Capture the cell that displays the provided text and extract its [x, y] central coordinate. 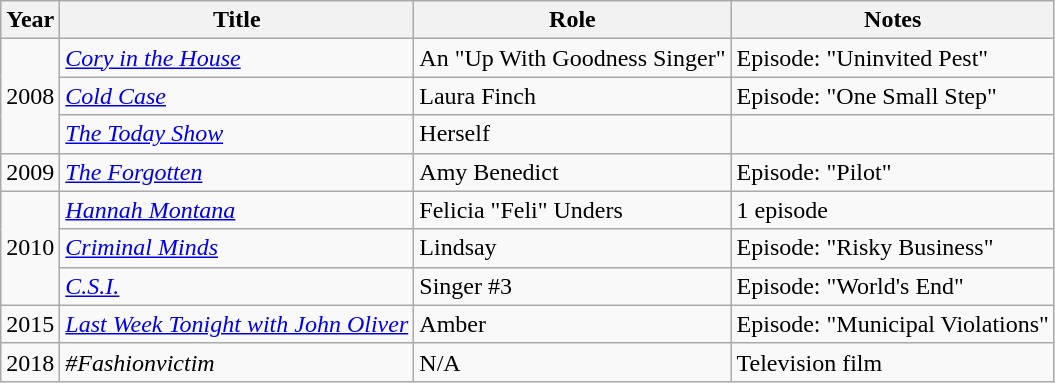
The Forgotten [237, 172]
Cory in the House [237, 58]
Television film [892, 362]
Year [30, 20]
2009 [30, 172]
Episode: "World's End" [892, 286]
1 episode [892, 210]
Notes [892, 20]
Criminal Minds [237, 248]
Episode: "One Small Step" [892, 96]
Last Week Tonight with John Oliver [237, 324]
The Today Show [237, 134]
Role [572, 20]
An "Up With Goodness Singer" [572, 58]
Felicia "Feli" Unders [572, 210]
Amber [572, 324]
Cold Case [237, 96]
#Fashionvictim [237, 362]
Episode: "Municipal Violations" [892, 324]
Episode: "Risky Business" [892, 248]
Episode: "Pilot" [892, 172]
C.S.I. [237, 286]
Amy Benedict [572, 172]
Hannah Montana [237, 210]
2008 [30, 96]
2018 [30, 362]
Lindsay [572, 248]
Episode: "Uninvited Pest" [892, 58]
Herself [572, 134]
N/A [572, 362]
2015 [30, 324]
Singer #3 [572, 286]
Title [237, 20]
2010 [30, 248]
Laura Finch [572, 96]
